Find where the given text appears and provide that cell's center as [x, y] coordinate. 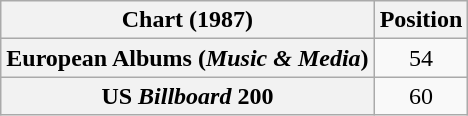
US Billboard 200 [188, 96]
54 [421, 58]
European Albums (Music & Media) [188, 58]
60 [421, 96]
Chart (1987) [188, 20]
Position [421, 20]
